Capture the cell that displays the provided text and extract its [x, y] central coordinate. 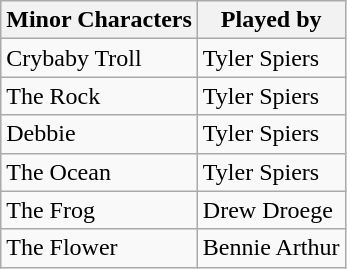
Debbie [100, 134]
The Rock [100, 96]
Crybaby Troll [100, 58]
Bennie Arthur [271, 248]
Drew Droege [271, 210]
The Flower [100, 248]
The Frog [100, 210]
The Ocean [100, 172]
Minor Characters [100, 20]
Played by [271, 20]
